Locate the cell with the specified text and output its [x, y] center coordinate. 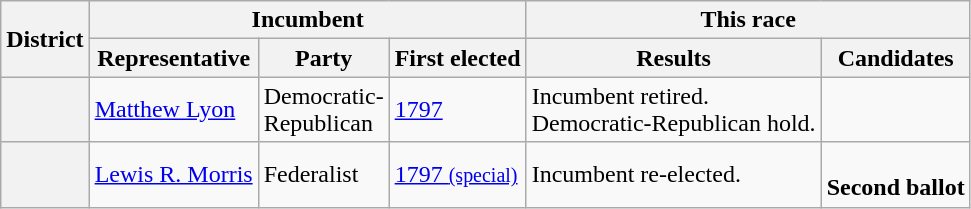
Matthew Lyon [174, 110]
Incumbent [308, 20]
Second ballot [896, 174]
Incumbent retired.Democratic-Republican hold. [674, 110]
Party [324, 58]
This race [748, 20]
Federalist [324, 174]
1797 [458, 110]
Results [674, 58]
First elected [458, 58]
District [45, 39]
Representative [174, 58]
Incumbent re-elected. [674, 174]
Candidates [896, 58]
Democratic-Republican [324, 110]
Lewis R. Morris [174, 174]
1797 (special) [458, 174]
